Output the (x, y) coordinate of the center of the cell containing the given text.  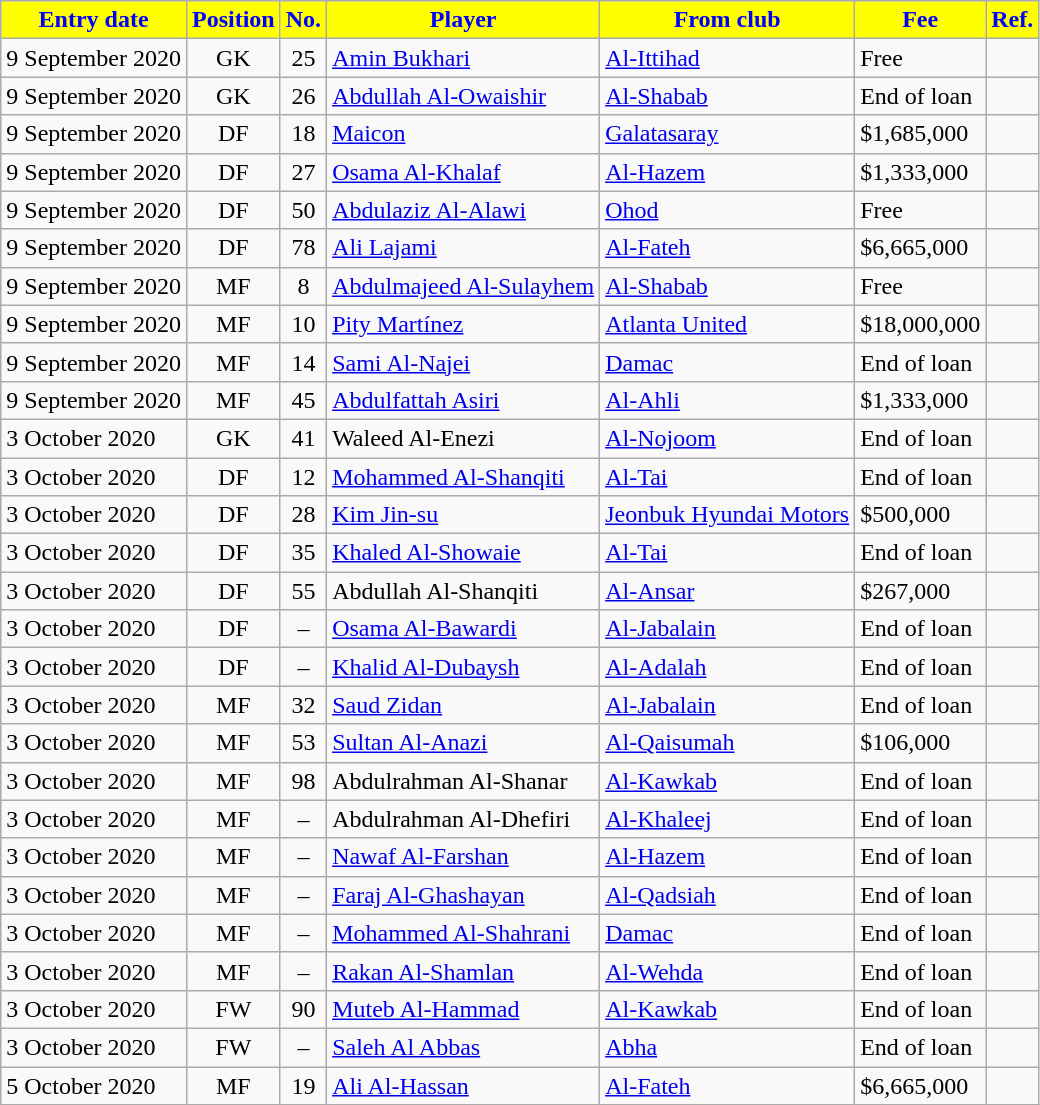
$500,000 (920, 515)
41 (303, 438)
Al-Khaleej (728, 819)
53 (303, 743)
Player (464, 20)
Abdulfattah Asiri (464, 400)
Abdulrahman Al-Shanar (464, 781)
Abdulmajeed Al-Sulayhem (464, 286)
12 (303, 477)
$267,000 (920, 591)
Saleh Al Abbas (464, 1047)
$106,000 (920, 743)
35 (303, 553)
Waleed Al-Enezi (464, 438)
Abdullah Al-Owaishir (464, 96)
78 (303, 248)
Maicon (464, 134)
Al-Wehda (728, 971)
Abdulrahman Al-Dhefiri (464, 819)
No. (303, 20)
Al-Ittihad (728, 58)
Al-Qaisumah (728, 743)
8 (303, 286)
Khaled Al-Showaie (464, 553)
Osama Al-Khalaf (464, 172)
Atlanta United (728, 324)
90 (303, 1009)
50 (303, 210)
Abdulaziz Al-Alawi (464, 210)
Fee (920, 20)
$18,000,000 (920, 324)
19 (303, 1085)
Faraj Al-Ghashayan (464, 895)
26 (303, 96)
Al-Adalah (728, 667)
Rakan Al-Shamlan (464, 971)
Al-Ahli (728, 400)
Osama Al-Bawardi (464, 629)
Nawaf Al-Farshan (464, 857)
Al-Ansar (728, 591)
Pity Martínez (464, 324)
Mohammed Al-Shahrani (464, 933)
Entry date (94, 20)
Muteb Al-Hammad (464, 1009)
Abdullah Al-Shanqiti (464, 591)
Ali Lajami (464, 248)
Sultan Al-Anazi (464, 743)
Khalid Al-Dubaysh (464, 667)
45 (303, 400)
27 (303, 172)
Mohammed Al-Shanqiti (464, 477)
Al-Qadsiah (728, 895)
55 (303, 591)
10 (303, 324)
14 (303, 362)
Sami Al-Najei (464, 362)
$1,685,000 (920, 134)
18 (303, 134)
From club (728, 20)
32 (303, 705)
5 October 2020 (94, 1085)
98 (303, 781)
Ali Al-Hassan (464, 1085)
Galatasaray (728, 134)
Ohod (728, 210)
Jeonbuk Hyundai Motors (728, 515)
Abha (728, 1047)
Position (233, 20)
Amin Bukhari (464, 58)
Al-Nojoom (728, 438)
25 (303, 58)
28 (303, 515)
Kim Jin-su (464, 515)
Ref. (1012, 20)
Saud Zidan (464, 705)
